Detect which cell encompasses the target text, then output its (x, y) center coordinate. 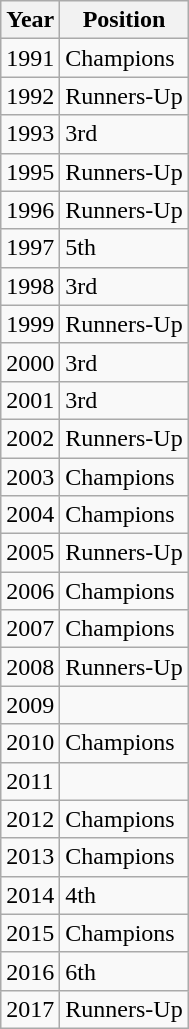
Year (30, 20)
1997 (30, 248)
1996 (30, 210)
2017 (30, 1009)
2000 (30, 362)
2003 (30, 477)
1999 (30, 324)
2004 (30, 515)
6th (124, 971)
2016 (30, 971)
2012 (30, 819)
2008 (30, 667)
2011 (30, 781)
2015 (30, 933)
2006 (30, 591)
1993 (30, 134)
1998 (30, 286)
2009 (30, 705)
2007 (30, 629)
2002 (30, 438)
1991 (30, 58)
2001 (30, 400)
2014 (30, 895)
1995 (30, 172)
Position (124, 20)
2013 (30, 857)
2005 (30, 553)
1992 (30, 96)
5th (124, 248)
2010 (30, 743)
4th (124, 895)
